Identify which cell holds the provided text, then report its (x, y) central coordinate. 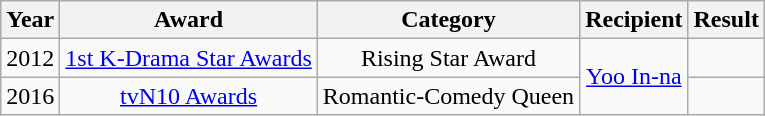
Year (30, 20)
Recipient (634, 20)
1st K-Drama Star Awards (188, 58)
2016 (30, 96)
Romantic-Comedy Queen (448, 96)
Award (188, 20)
tvN10 Awards (188, 96)
2012 (30, 58)
Yoo In-na (634, 77)
Category (448, 20)
Rising Star Award (448, 58)
Result (726, 20)
